Detect which cell encompasses the target text, then output its [x, y] center coordinate. 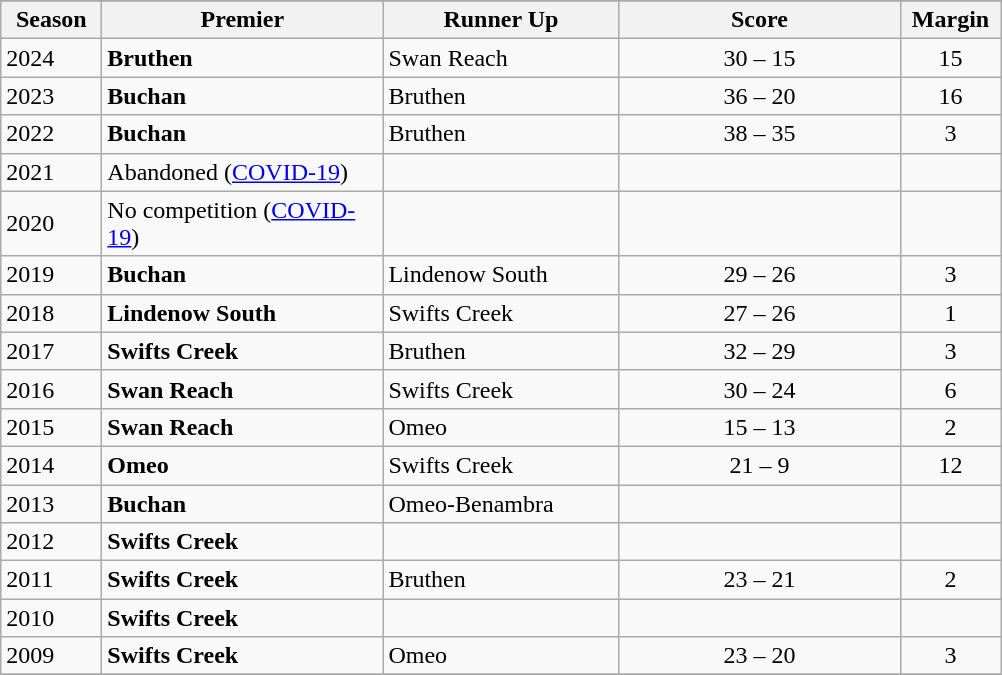
12 [950, 465]
2009 [52, 656]
36 – 20 [760, 96]
Abandoned (COVID-19) [242, 172]
30 – 15 [760, 58]
27 – 26 [760, 313]
Runner Up [501, 20]
21 – 9 [760, 465]
2019 [52, 275]
32 – 29 [760, 351]
2010 [52, 618]
6 [950, 389]
Margin [950, 20]
Score [760, 20]
2023 [52, 96]
16 [950, 96]
2012 [52, 542]
2022 [52, 134]
No competition (COVID-19) [242, 224]
2014 [52, 465]
2021 [52, 172]
2020 [52, 224]
30 – 24 [760, 389]
29 – 26 [760, 275]
2017 [52, 351]
2016 [52, 389]
23 – 21 [760, 580]
1 [950, 313]
2011 [52, 580]
Season [52, 20]
2024 [52, 58]
Omeo-Benambra [501, 503]
Premier [242, 20]
23 – 20 [760, 656]
15 – 13 [760, 427]
2018 [52, 313]
15 [950, 58]
38 – 35 [760, 134]
2015 [52, 427]
2013 [52, 503]
